Locate the cell with the specified text and output its [X, Y] center coordinate. 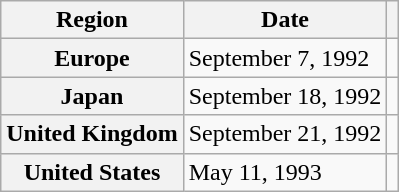
September 21, 1992 [285, 134]
September 18, 1992 [285, 96]
Japan [92, 96]
May 11, 1993 [285, 172]
Europe [92, 58]
September 7, 1992 [285, 58]
Region [92, 20]
United States [92, 172]
Date [285, 20]
United Kingdom [92, 134]
